Detect which cell encompasses the target text, then output its (x, y) center coordinate. 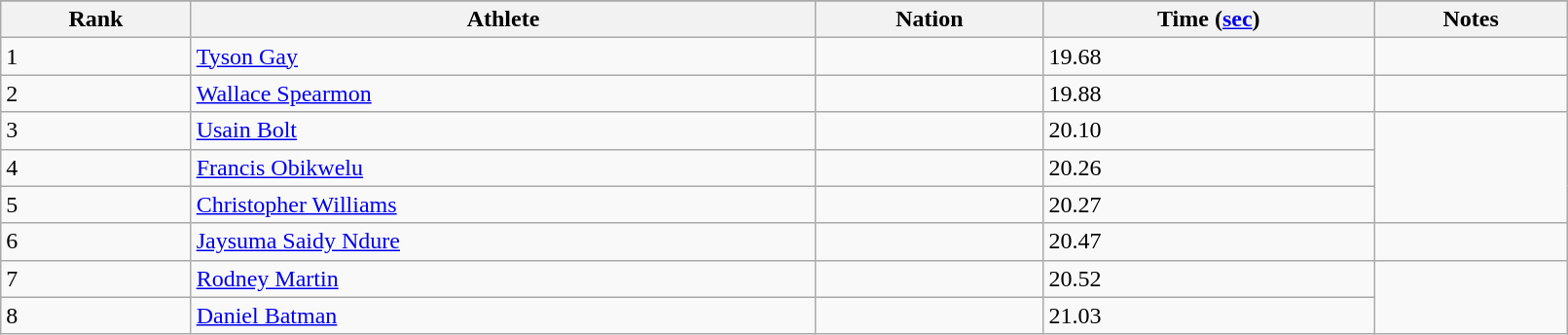
2 (95, 93)
5 (95, 205)
Time (sec) (1209, 19)
3 (95, 130)
21.03 (1209, 316)
20.47 (1209, 242)
7 (95, 279)
Christopher Williams (503, 205)
6 (95, 242)
Jaysuma Saidy Ndure (503, 242)
19.88 (1209, 93)
Rodney Martin (503, 279)
Usain Bolt (503, 130)
20.26 (1209, 167)
1 (95, 56)
Francis Obikwelu (503, 167)
8 (95, 316)
Tyson Gay (503, 56)
Nation (930, 19)
20.52 (1209, 279)
Daniel Batman (503, 316)
4 (95, 167)
20.10 (1209, 130)
Wallace Spearmon (503, 93)
Athlete (503, 19)
Notes (1472, 19)
19.68 (1209, 56)
20.27 (1209, 205)
Rank (95, 19)
